Detect which cell encompasses the target text, then output its [x, y] center coordinate. 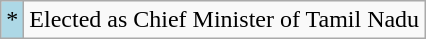
* [12, 20]
Elected as Chief Minister of Tamil Nadu [224, 20]
